Pinpoint the cell where the given text exists, returning its (X, Y) midpoint coordinate. 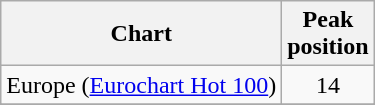
14 (328, 85)
Europe (Eurochart Hot 100) (142, 85)
Chart (142, 34)
Peakposition (328, 34)
